Capture the cell that displays the provided text and extract its [X, Y] central coordinate. 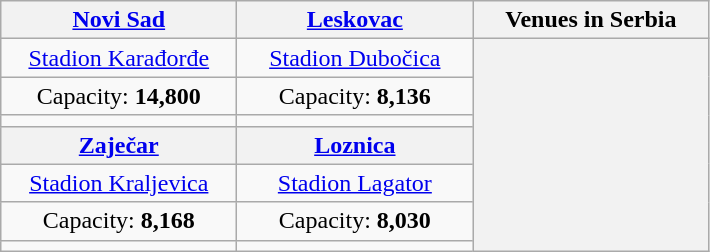
Stadion Karađorđe [119, 58]
Capacity: 8,136 [355, 96]
Leskovac [355, 20]
Zaječar [119, 145]
Loznica [355, 145]
Stadion Dubočica [355, 58]
Capacity: 14,800 [119, 96]
Venues in Serbia [591, 20]
Novi Sad [119, 20]
Stadion Lagator [355, 183]
Stadion Kraljevica [119, 183]
Capacity: 8,168 [119, 221]
Capacity: 8,030 [355, 221]
